Detect which cell encompasses the target text, then output its (X, Y) center coordinate. 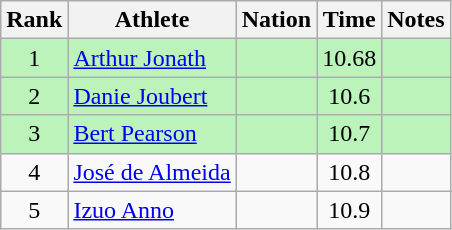
Izuo Anno (152, 210)
Notes (416, 20)
3 (34, 134)
Rank (34, 20)
5 (34, 210)
Arthur Jonath (152, 58)
10.8 (350, 172)
10.7 (350, 134)
2 (34, 96)
1 (34, 58)
10.9 (350, 210)
Nation (276, 20)
Bert Pearson (152, 134)
José de Almeida (152, 172)
10.68 (350, 58)
10.6 (350, 96)
Time (350, 20)
4 (34, 172)
Danie Joubert (152, 96)
Athlete (152, 20)
